Detect which cell encompasses the target text, then output its (x, y) center coordinate. 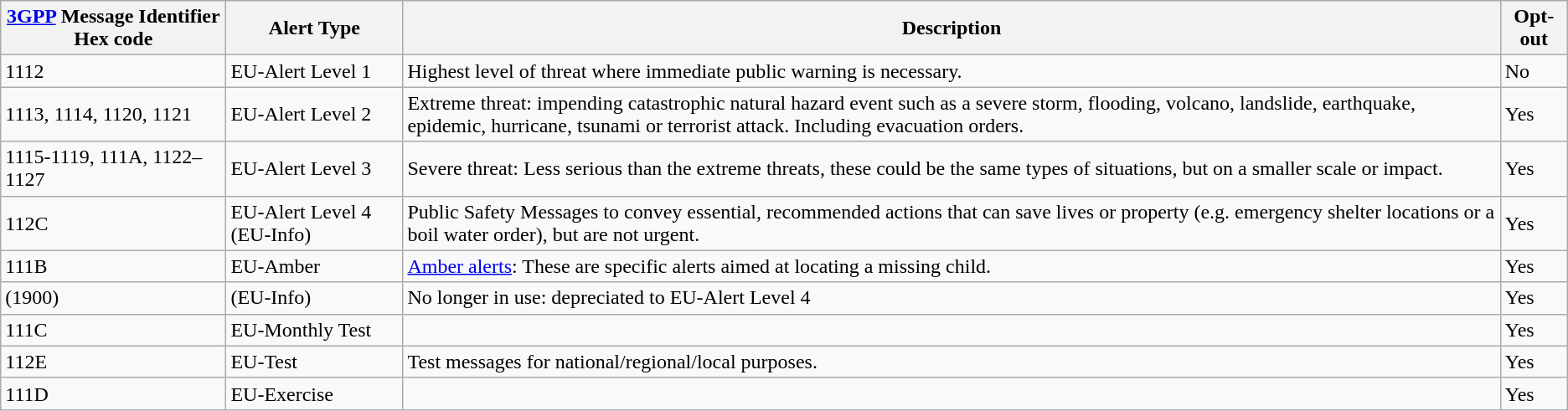
Amber alerts: These are specific alerts aimed at locating a missing child. (952, 266)
EU-Exercise (315, 393)
112C (114, 223)
111D (114, 393)
1112 (114, 71)
Opt-out (1534, 28)
No longer in use: depreciated to EU-Alert Level 4 (952, 298)
(EU-Info) (315, 298)
(1900) (114, 298)
EU-Alert Level 2 (315, 114)
EU-Monthly Test (315, 330)
EU-Alert Level 3 (315, 169)
112E (114, 362)
Description (952, 28)
No (1534, 71)
Highest level of threat where immediate public warning is necessary. (952, 71)
111B (114, 266)
EU-Amber (315, 266)
Test messages for national/regional/local purposes. (952, 362)
1115-1119, 111A, 1122–1127 (114, 169)
3GPP Message Identifier Hex code (114, 28)
1113, 1114, 1120, 1121 (114, 114)
Severe threat: Less serious than the extreme threats, these could be the same types of situations, but on a smaller scale or impact. (952, 169)
EU-Test (315, 362)
Alert Type (315, 28)
EU-Alert Level 1 (315, 71)
EU-Alert Level 4 (EU-Info) (315, 223)
111C (114, 330)
